Output the (X, Y) coordinate of the center of the cell containing the given text.  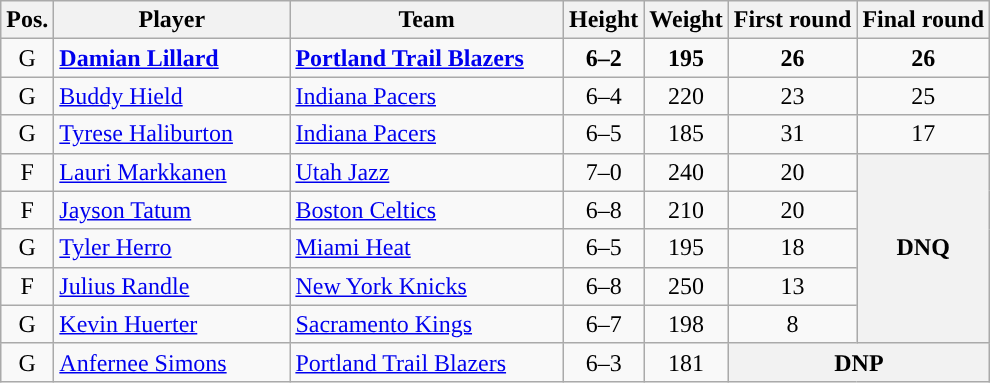
185 (686, 134)
Miami Heat (427, 248)
Kevin Huerter (172, 324)
7–0 (603, 172)
25 (924, 96)
Tyrese Haliburton (172, 134)
Weight (686, 20)
210 (686, 210)
Pos. (28, 20)
18 (792, 248)
6–2 (603, 58)
198 (686, 324)
New York Knicks (427, 286)
Height (603, 20)
Team (427, 20)
First round (792, 20)
Boston Celtics (427, 210)
Utah Jazz (427, 172)
DNP (858, 362)
6–3 (603, 362)
6–4 (603, 96)
13 (792, 286)
Tyler Herro (172, 248)
8 (792, 324)
6–7 (603, 324)
17 (924, 134)
Julius Randle (172, 286)
23 (792, 96)
220 (686, 96)
DNQ (924, 248)
181 (686, 362)
Jayson Tatum (172, 210)
Damian Lillard (172, 58)
Buddy Hield (172, 96)
250 (686, 286)
Player (172, 20)
Final round (924, 20)
Anfernee Simons (172, 362)
Lauri Markkanen (172, 172)
Sacramento Kings (427, 324)
31 (792, 134)
240 (686, 172)
